Search for the cell housing the specified text and yield its (x, y) center coordinate. 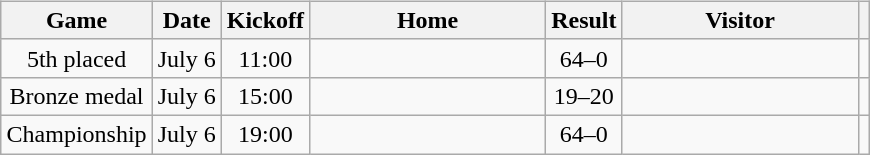
Championship (76, 134)
Result (584, 20)
Bronze medal (76, 96)
Game (76, 20)
19–20 (584, 96)
15:00 (265, 96)
19:00 (265, 134)
Home (428, 20)
11:00 (265, 58)
Kickoff (265, 20)
5th placed (76, 58)
Visitor (740, 20)
Date (186, 20)
